Return [X, Y] of the center of cell containing provided text 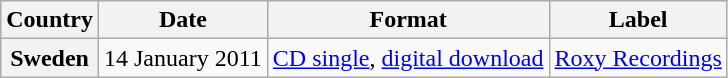
Date [182, 20]
Country [50, 20]
Format [408, 20]
Label [638, 20]
CD single, digital download [408, 58]
Roxy Recordings [638, 58]
14 January 2011 [182, 58]
Sweden [50, 58]
